For the text-containing cell, return its midpoint in (X, Y) coordinate format. 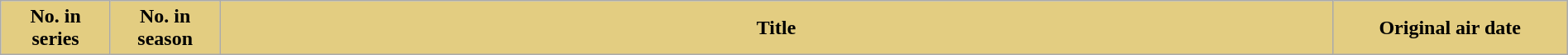
No. inseason (165, 28)
Original air date (1450, 28)
No. inseries (56, 28)
Title (776, 28)
